Scan for the cell matching the given text and deliver its (X, Y) coordinate at center. 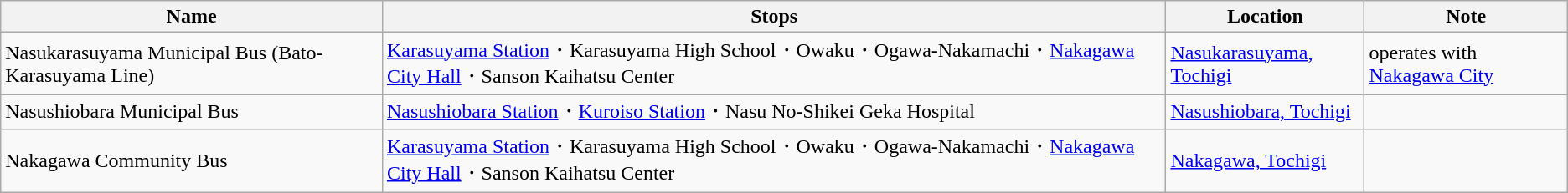
Nasushiobara, Tochigi (1265, 112)
Note (1466, 17)
Name (192, 17)
operates with Nakagawa City (1466, 63)
Nasukarasuyama Municipal Bus (Bato-Karasuyama Line) (192, 63)
Stops (774, 17)
Nakagawa, Tochigi (1265, 160)
Location (1265, 17)
Nakagawa Community Bus (192, 160)
Nasushiobara Station・Kuroiso Station・Nasu No-Shikei Geka Hospital (774, 112)
Nasukarasuyama, Tochigi (1265, 63)
Nasushiobara Municipal Bus (192, 112)
